Extract the [X, Y] coordinate from the center of the cell holding the provided text.  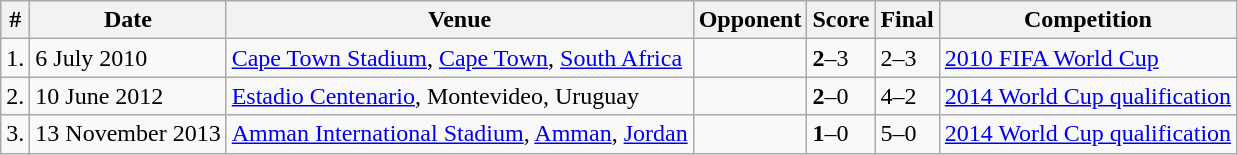
Amman International Stadium, Amman, Jordan [460, 134]
Score [841, 20]
4–2 [907, 96]
Cape Town Stadium, Cape Town, South Africa [460, 58]
Competition [1088, 20]
10 June 2012 [128, 96]
5–0 [907, 134]
6 July 2010 [128, 58]
3. [16, 134]
# [16, 20]
1–0 [841, 134]
2010 FIFA World Cup [1088, 58]
2–0 [841, 96]
2. [16, 96]
1. [16, 58]
Opponent [750, 20]
13 November 2013 [128, 134]
Venue [460, 20]
Date [128, 20]
Estadio Centenario, Montevideo, Uruguay [460, 96]
Final [907, 20]
